From the cell containing the given text, extract its center point as (x, y) coordinate. 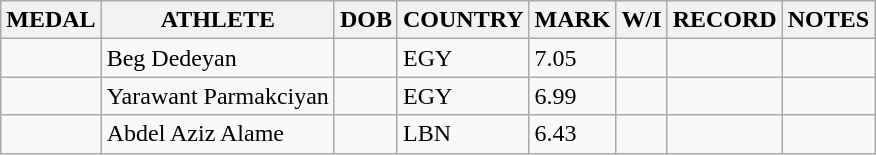
MEDAL (51, 20)
Yarawant Parmakciyan (218, 96)
MARK (572, 20)
LBN (463, 134)
6.99 (572, 96)
RECORD (724, 20)
ATHLETE (218, 20)
6.43 (572, 134)
W/I (642, 20)
COUNTRY (463, 20)
Beg Dedeyan (218, 58)
7.05 (572, 58)
DOB (366, 20)
Abdel Aziz Alame (218, 134)
NOTES (828, 20)
